Identify which cell holds the provided text, then report its [X, Y] central coordinate. 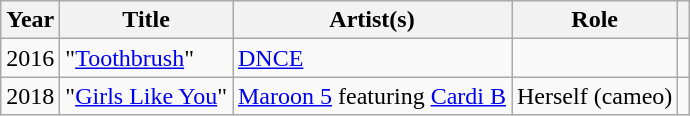
Artist(s) [372, 20]
2016 [30, 58]
Maroon 5 featuring Cardi B [372, 96]
"Girls Like You" [146, 96]
Herself (cameo) [595, 96]
2018 [30, 96]
"Toothbrush" [146, 58]
Role [595, 20]
Year [30, 20]
Title [146, 20]
DNCE [372, 58]
